From the cell containing the given text, extract its center point as [x, y] coordinate. 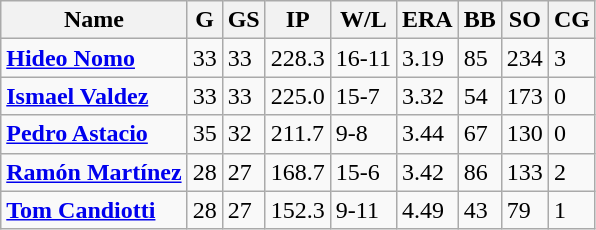
133 [524, 172]
15-6 [363, 172]
1 [572, 210]
2 [572, 172]
86 [480, 172]
9-8 [363, 134]
168.7 [298, 172]
Hideo Nomo [94, 58]
GS [244, 20]
32 [244, 134]
225.0 [298, 96]
79 [524, 210]
Ismael Valdez [94, 96]
3.42 [427, 172]
3.19 [427, 58]
16-11 [363, 58]
43 [480, 210]
130 [524, 134]
SO [524, 20]
211.7 [298, 134]
Ramón Martínez [94, 172]
3.32 [427, 96]
152.3 [298, 210]
G [204, 20]
BB [480, 20]
15-7 [363, 96]
228.3 [298, 58]
3.44 [427, 134]
9-11 [363, 210]
CG [572, 20]
Tom Candiotti [94, 210]
234 [524, 58]
35 [204, 134]
W/L [363, 20]
54 [480, 96]
Pedro Astacio [94, 134]
173 [524, 96]
IP [298, 20]
85 [480, 58]
3 [572, 58]
ERA [427, 20]
Name [94, 20]
67 [480, 134]
4.49 [427, 210]
